Locate the cell with the specified text and output its [x, y] center coordinate. 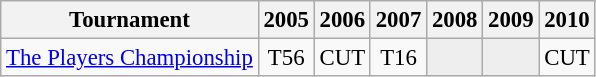
2007 [398, 20]
2009 [511, 20]
The Players Championship [130, 58]
T56 [286, 58]
2008 [455, 20]
Tournament [130, 20]
T16 [398, 58]
2006 [342, 20]
2005 [286, 20]
2010 [567, 20]
